Pinpoint the cell where the given text exists, returning its [X, Y] midpoint coordinate. 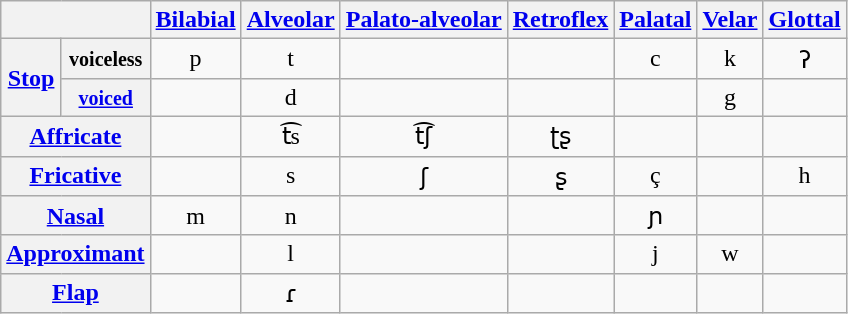
ʔ [804, 59]
ʈʂ [560, 136]
n [290, 216]
g [730, 97]
Alveolar [290, 20]
j [656, 254]
Palato-alveolar [424, 20]
Flap [76, 293]
Bilabial [196, 20]
ɾ [290, 293]
Glottal [804, 20]
w [730, 254]
ç [656, 176]
d [290, 97]
s [290, 176]
c [656, 59]
voiced [106, 97]
t͡s [290, 136]
ʂ [560, 176]
Velar [730, 20]
Stop [32, 78]
Fricative [76, 176]
voiceless [106, 59]
t͡ʃ [424, 136]
Palatal [656, 20]
ɲ [656, 216]
Nasal [76, 216]
Affricate [76, 136]
m [196, 216]
ʃ [424, 176]
Retroflex [560, 20]
l [290, 254]
t [290, 59]
k [730, 59]
Approximant [76, 254]
p [196, 59]
h [804, 176]
